Find where the given text appears and provide that cell's center as (x, y) coordinate. 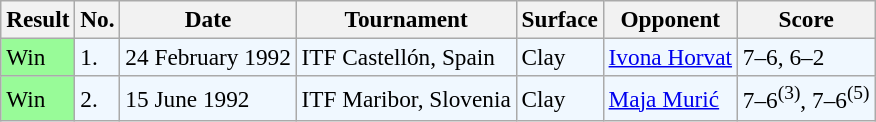
15 June 1992 (208, 98)
Tournament (406, 19)
Surface (560, 19)
No. (98, 19)
Ivona Horvat (670, 57)
1. (98, 57)
Opponent (670, 19)
Score (806, 19)
ITF Castellón, Spain (406, 57)
2. (98, 98)
7–6, 6–2 (806, 57)
ITF Maribor, Slovenia (406, 98)
Result (38, 19)
Date (208, 19)
24 February 1992 (208, 57)
Maja Murić (670, 98)
7–6(3), 7–6(5) (806, 98)
